Output the (X, Y) coordinate of the center of the cell containing the given text.  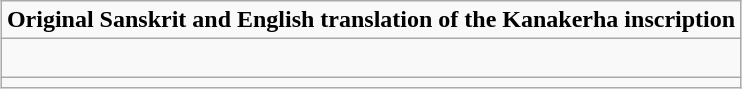
Original Sanskrit and English translation of the Kanakerha inscription (370, 20)
